Capture the cell that displays the provided text and extract its [x, y] central coordinate. 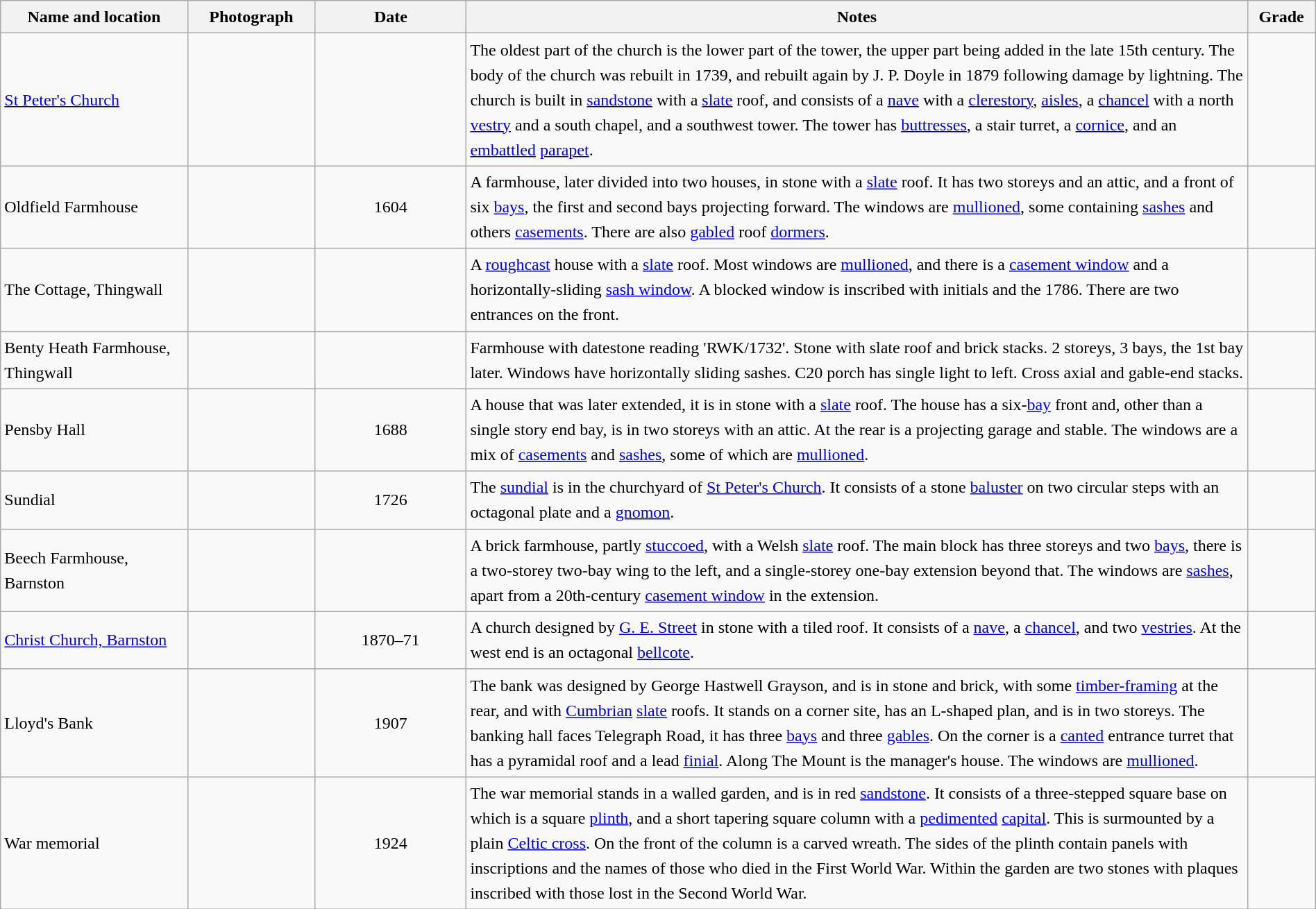
Beech Farmhouse, Barnston [94, 570]
Grade [1281, 17]
St Peter's Church [94, 100]
Sundial [94, 500]
Photograph [251, 17]
Notes [857, 17]
Lloyd's Bank [94, 723]
The Cottage, Thingwall [94, 290]
1604 [391, 207]
1907 [391, 723]
1726 [391, 500]
Name and location [94, 17]
War memorial [94, 842]
Oldfield Farmhouse [94, 207]
The sundial is in the churchyard of St Peter's Church. It consists of a stone baluster on two circular steps with an octagonal plate and a gnomon. [857, 500]
1688 [391, 430]
1870–71 [391, 640]
Benty Heath Farmhouse, Thingwall [94, 359]
Pensby Hall [94, 430]
Date [391, 17]
1924 [391, 842]
Christ Church, Barnston [94, 640]
